Capture the cell that displays the provided text and extract its (x, y) central coordinate. 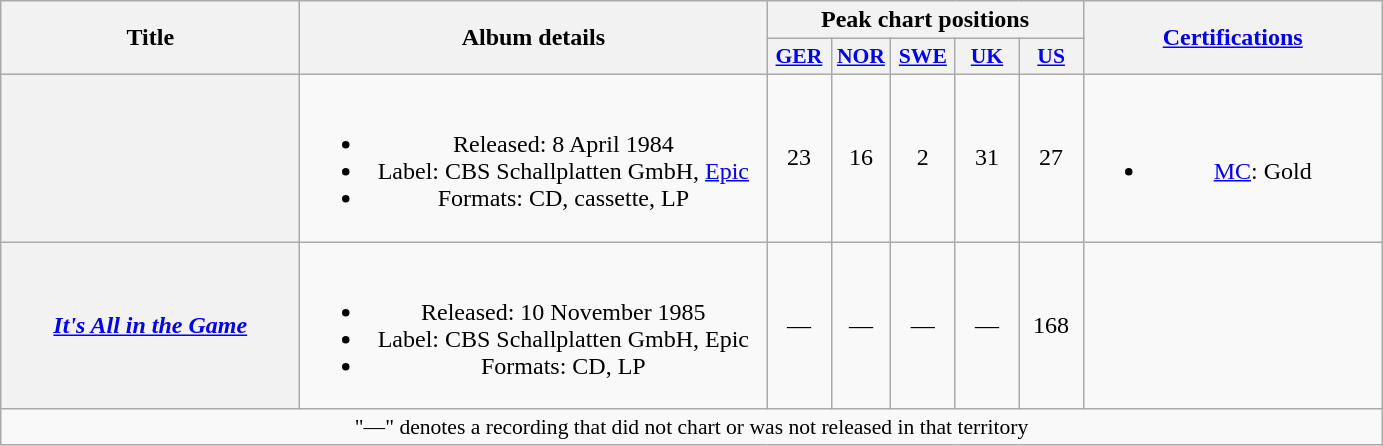
NOR (861, 57)
Album details (534, 38)
Peak chart positions (925, 20)
Certifications (1232, 38)
GER (799, 57)
168 (1051, 326)
It's All in the Game (150, 326)
2 (923, 158)
MC: Gold (1232, 158)
SWE (923, 57)
16 (861, 158)
Released: 8 April 1984Label: CBS Schallplatten GmbH, EpicFormats: CD, cassette, LP (534, 158)
Released: 10 November 1985Label: CBS Schallplatten GmbH, EpicFormats: CD, LP (534, 326)
Title (150, 38)
31 (987, 158)
23 (799, 158)
UK (987, 57)
27 (1051, 158)
"—" denotes a recording that did not chart or was not released in that territory (692, 427)
US (1051, 57)
